Return the (x, y) coordinate for the center point of the cell that contains the specified text.  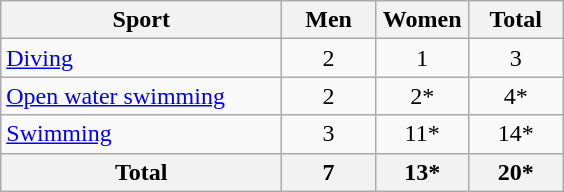
Open water swimming (142, 96)
11* (422, 134)
1 (422, 58)
Men (329, 20)
20* (516, 172)
Swimming (142, 134)
Sport (142, 20)
2* (422, 96)
7 (329, 172)
Diving (142, 58)
14* (516, 134)
Women (422, 20)
4* (516, 96)
13* (422, 172)
